Extract the [X, Y] coordinate from the center of the cell holding the provided text.  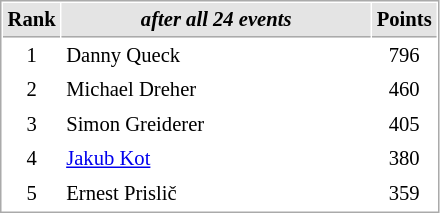
796 [404, 56]
Danny Queck [216, 56]
Ernest Prislič [216, 194]
Simon Greiderer [216, 124]
Michael Dreher [216, 90]
460 [404, 90]
after all 24 events [216, 20]
380 [404, 158]
3 [32, 124]
1 [32, 56]
Jakub Kot [216, 158]
4 [32, 158]
Points [404, 20]
359 [404, 194]
Rank [32, 20]
405 [404, 124]
2 [32, 90]
5 [32, 194]
